Detect which cell encompasses the target text, then output its (x, y) center coordinate. 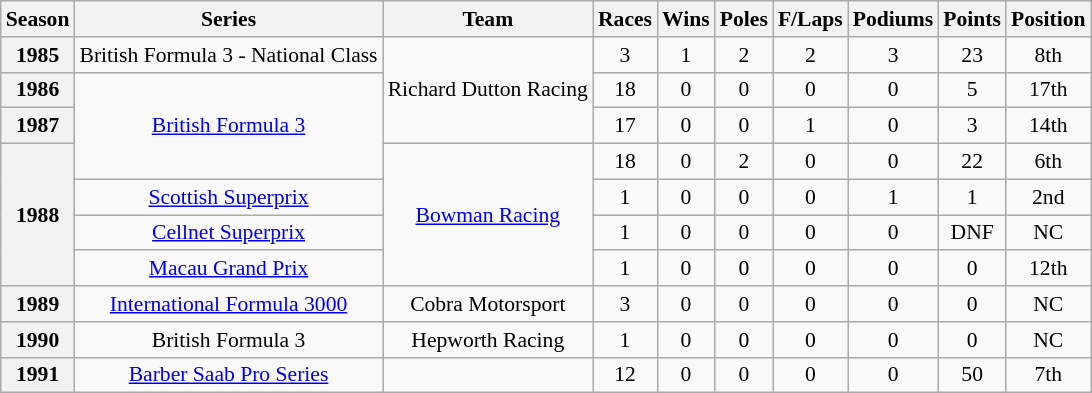
Series (228, 19)
Team (488, 19)
Cellnet Superprix (228, 233)
1991 (38, 375)
DNF (972, 233)
Wins (686, 19)
Position (1048, 19)
Poles (744, 19)
12th (1048, 269)
Points (972, 19)
1989 (38, 304)
1986 (38, 90)
17th (1048, 90)
1985 (38, 55)
6th (1048, 162)
Races (625, 19)
International Formula 3000 (228, 304)
23 (972, 55)
1990 (38, 340)
Macau Grand Prix (228, 269)
Richard Dutton Racing (488, 90)
22 (972, 162)
1987 (38, 126)
5 (972, 90)
14th (1048, 126)
50 (972, 375)
1988 (38, 215)
Bowman Racing (488, 215)
Cobra Motorsport (488, 304)
Season (38, 19)
Podiums (894, 19)
Scottish Superprix (228, 197)
8th (1048, 55)
7th (1048, 375)
Barber Saab Pro Series (228, 375)
17 (625, 126)
12 (625, 375)
2nd (1048, 197)
Hepworth Racing (488, 340)
F/Laps (810, 19)
British Formula 3 - National Class (228, 55)
